From the cell containing the given text, extract its center point as (X, Y) coordinate. 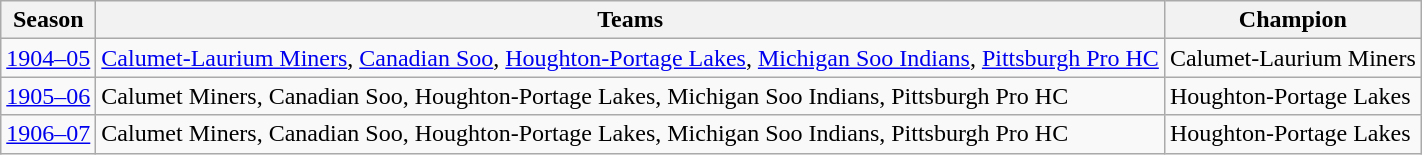
Calumet-Laurium Miners, Canadian Soo, Houghton-Portage Lakes, Michigan Soo Indians, Pittsburgh Pro HC (630, 58)
Calumet-Laurium Miners (1292, 58)
Champion (1292, 20)
1905–06 (48, 96)
1906–07 (48, 134)
1904–05 (48, 58)
Season (48, 20)
Teams (630, 20)
